Determine the [X, Y] coordinate at the center of the cell enclosing the given text.  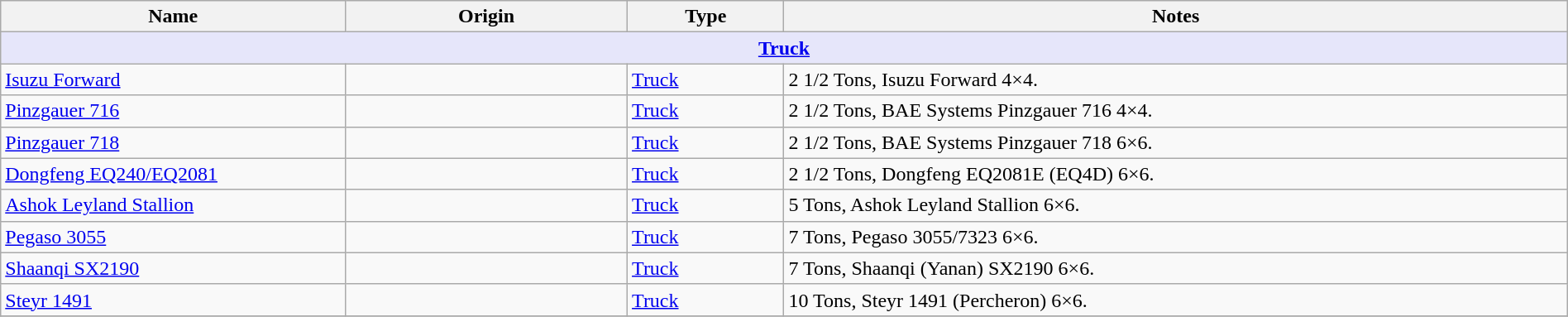
Shaanqi SX2190 [174, 268]
Pinzgauer 716 [174, 111]
Dongfeng EQ240/EQ2081 [174, 174]
10 Tons, Steyr 1491 (Percheron) 6×6. [1176, 300]
7 Tons, Pegaso 3055/7323 6×6. [1176, 237]
Type [706, 17]
2 1/2 Tons, BAE Systems Pinzgauer 718 6×6. [1176, 142]
2 1/2 Tons, Isuzu Forward 4×4. [1176, 79]
5 Tons, Ashok Leyland Stallion 6×6. [1176, 205]
7 Tons, Shaanqi (Yanan) SX2190 6×6. [1176, 268]
2 1/2 Tons, BAE Systems Pinzgauer 716 4×4. [1176, 111]
Steyr 1491 [174, 300]
Name [174, 17]
Pegaso 3055 [174, 237]
2 1/2 Tons, Dongfeng EQ2081E (EQ4D) 6×6. [1176, 174]
Isuzu Forward [174, 79]
Notes [1176, 17]
Origin [486, 17]
Ashok Leyland Stallion [174, 205]
Pinzgauer 718 [174, 142]
